Extract the (x, y) coordinate from the center of the cell holding the provided text.  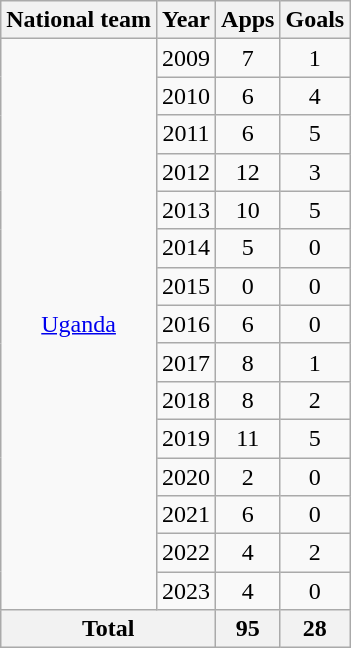
2012 (186, 172)
2015 (186, 286)
2013 (186, 210)
2009 (186, 58)
2014 (186, 248)
12 (248, 172)
2022 (186, 553)
10 (248, 210)
2021 (186, 515)
National team (79, 20)
2010 (186, 96)
7 (248, 58)
2017 (186, 362)
Total (108, 629)
2011 (186, 134)
2023 (186, 591)
Apps (248, 20)
3 (315, 172)
Goals (315, 20)
2016 (186, 324)
11 (248, 438)
28 (315, 629)
2018 (186, 400)
2019 (186, 438)
2020 (186, 477)
95 (248, 629)
Year (186, 20)
Uganda (79, 324)
